Pinpoint the cell where the given text exists, returning its (x, y) midpoint coordinate. 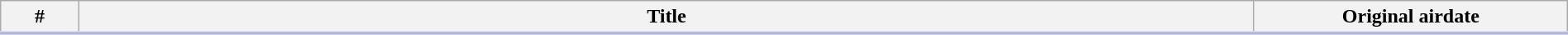
# (40, 17)
Title (667, 17)
Original airdate (1411, 17)
